Output the (x, y) coordinate of the center of the cell containing the given text.  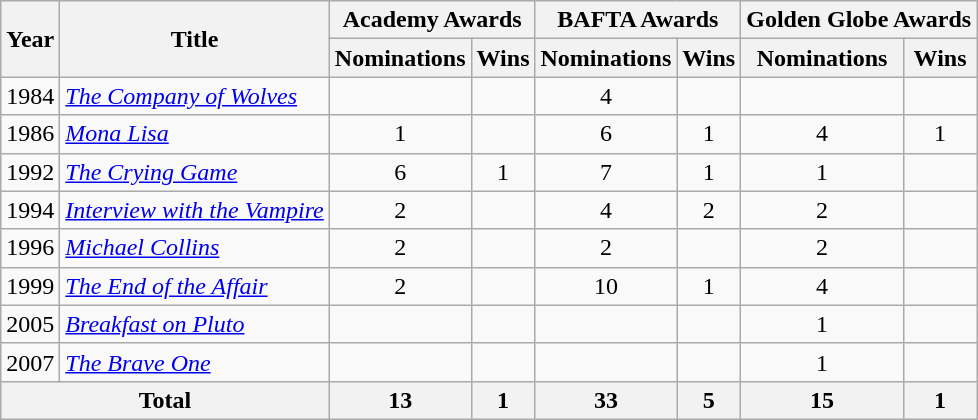
1992 (30, 172)
The Company of Wolves (194, 96)
2005 (30, 324)
Breakfast on Pluto (194, 324)
Mona Lisa (194, 134)
Total (166, 400)
Title (194, 39)
1994 (30, 210)
13 (400, 400)
BAFTA Awards (638, 20)
2007 (30, 362)
1984 (30, 96)
Golden Globe Awards (859, 20)
The End of the Affair (194, 286)
Academy Awards (432, 20)
1999 (30, 286)
The Crying Game (194, 172)
7 (606, 172)
Michael Collins (194, 248)
1986 (30, 134)
Year (30, 39)
10 (606, 286)
Interview with the Vampire (194, 210)
15 (822, 400)
33 (606, 400)
1996 (30, 248)
5 (709, 400)
The Brave One (194, 362)
